Return the (X, Y) coordinate for the center point of the cell that contains the specified text.  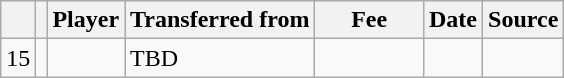
Source (524, 20)
15 (18, 58)
Player (86, 20)
TBD (220, 58)
Date (452, 20)
Transferred from (220, 20)
Fee (370, 20)
